Scan for the cell matching the given text and deliver its (X, Y) coordinate at center. 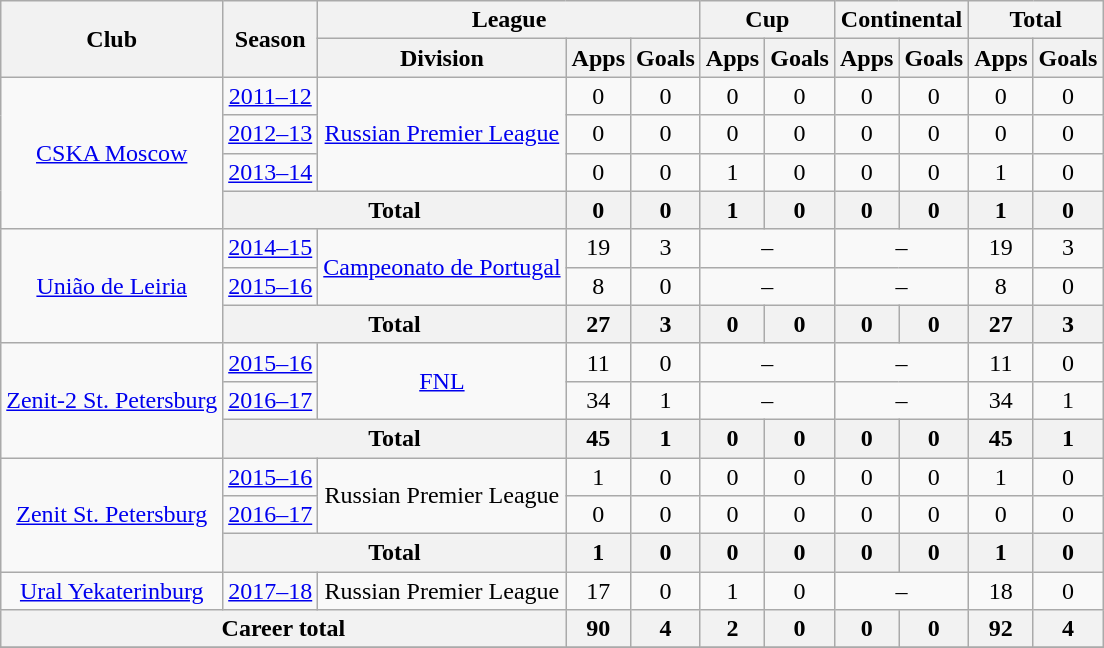
União de Leiria (112, 286)
Campeonato de Portugal (442, 267)
Club (112, 39)
Ural Yekaterinburg (112, 591)
2017–18 (270, 591)
CSKA Moscow (112, 153)
92 (1001, 629)
2013–14 (270, 172)
2 (732, 629)
Cup (767, 20)
Division (442, 58)
Zenit St. Petersburg (112, 515)
Season (270, 39)
2012–13 (270, 134)
2014–15 (270, 248)
League (510, 20)
18 (1001, 591)
Continental (901, 20)
Career total (284, 629)
FNL (442, 381)
Zenit-2 St. Petersburg (112, 400)
17 (598, 591)
90 (598, 629)
2011–12 (270, 96)
